From the cell containing the given text, extract its center point as (X, Y) coordinate. 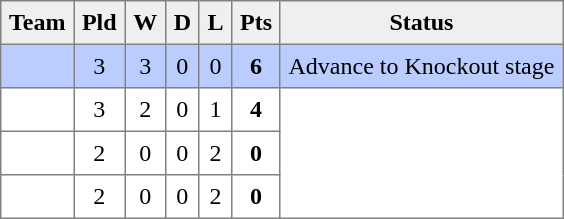
6 (256, 66)
W (145, 23)
1 (216, 110)
D (182, 23)
L (216, 23)
4 (256, 110)
Pts (256, 23)
Status (421, 23)
Team (38, 23)
Pld (100, 23)
Advance to Knockout stage (421, 66)
